Locate the cell with the specified text and output its [x, y] center coordinate. 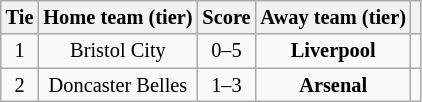
1–3 [226, 85]
Away team (tier) [332, 17]
Liverpool [332, 51]
Home team (tier) [118, 17]
Doncaster Belles [118, 85]
Score [226, 17]
0–5 [226, 51]
Arsenal [332, 85]
2 [20, 85]
1 [20, 51]
Tie [20, 17]
Bristol City [118, 51]
